Return the [X, Y] coordinate for the center point of the cell that contains the specified text.  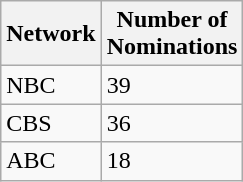
CBS [51, 123]
ABC [51, 161]
NBC [51, 85]
36 [172, 123]
Number ofNominations [172, 34]
Network [51, 34]
18 [172, 161]
39 [172, 85]
